Find where the given text appears and provide that cell's center as [X, Y] coordinate. 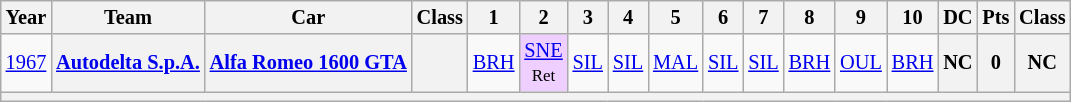
5 [676, 17]
1 [494, 17]
MAL [676, 63]
1967 [26, 63]
Car [308, 17]
0 [996, 63]
DC [958, 17]
OUL [861, 63]
6 [723, 17]
7 [763, 17]
Pts [996, 17]
Autodelta S.p.A. [128, 63]
SNERet [543, 63]
4 [628, 17]
9 [861, 17]
Team [128, 17]
Alfa Romeo 1600 GTA [308, 63]
2 [543, 17]
10 [913, 17]
8 [810, 17]
3 [588, 17]
Year [26, 17]
